Extract the (x, y) coordinate from the center of the cell holding the provided text.  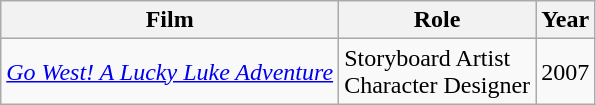
Role (438, 20)
2007 (566, 72)
Storyboard ArtistCharacter Designer (438, 72)
Go West! A Lucky Luke Adventure (170, 72)
Year (566, 20)
Film (170, 20)
